Output the (X, Y) coordinate of the center of the cell containing the given text.  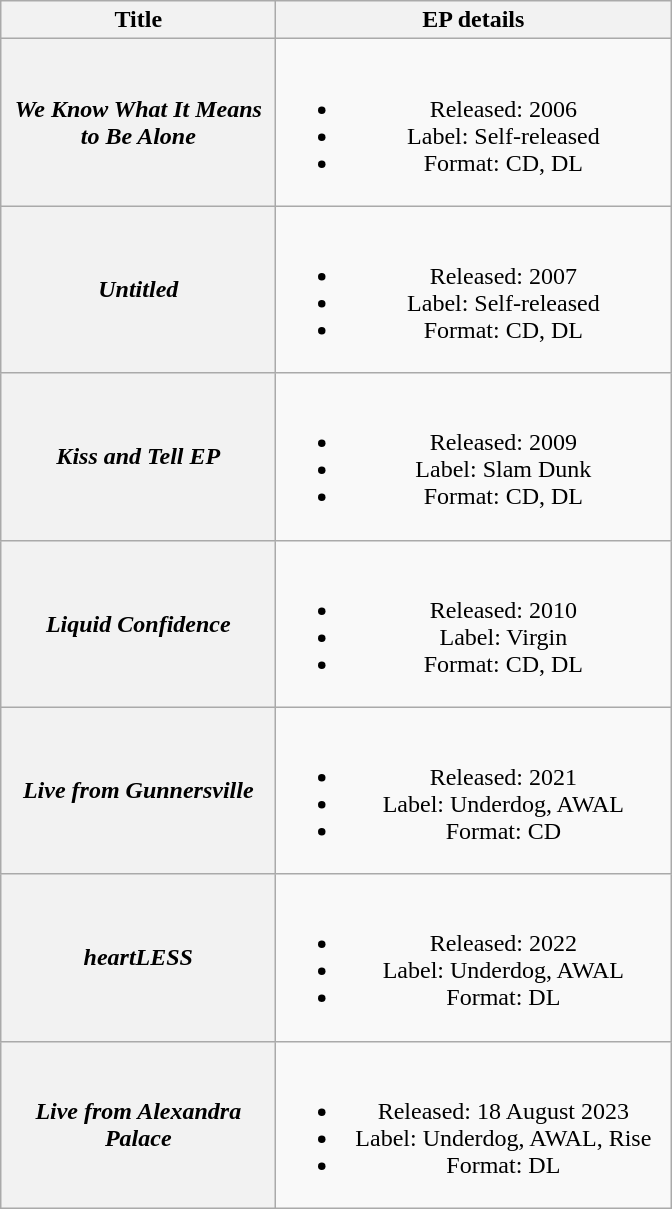
Kiss and Tell EP (138, 456)
heartLESS (138, 958)
Released: 2022Label: Underdog, AWALFormat: DL (474, 958)
Liquid Confidence (138, 624)
Released: 2007Label: Self-releasedFormat: CD, DL (474, 290)
Live from Alexandra Palace (138, 1124)
Released: 2021Label: Underdog, AWALFormat: CD (474, 790)
EP details (474, 20)
Released: 18 August 2023Label: Underdog, AWAL, RiseFormat: DL (474, 1124)
We Know What It Means to Be Alone (138, 122)
Title (138, 20)
Live from Gunnersville (138, 790)
Released: 2010Label: VirginFormat: CD, DL (474, 624)
Untitled (138, 290)
Released: 2009Label: Slam DunkFormat: CD, DL (474, 456)
Released: 2006Label: Self-releasedFormat: CD, DL (474, 122)
